Detect which cell encompasses the target text, then output its (x, y) center coordinate. 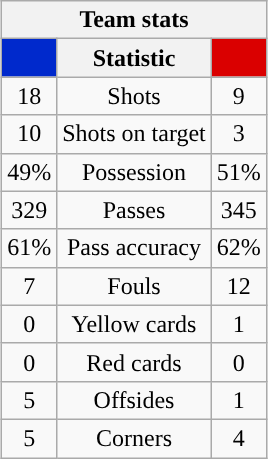
7 (30, 286)
3 (238, 134)
Shots (134, 96)
49% (30, 172)
Corners (134, 438)
10 (30, 134)
4 (238, 438)
345 (238, 210)
51% (238, 172)
9 (238, 96)
Possession (134, 172)
18 (30, 96)
12 (238, 286)
Pass accuracy (134, 248)
Passes (134, 210)
Yellow cards (134, 324)
329 (30, 210)
62% (238, 248)
Red cards (134, 362)
Fouls (134, 286)
Statistic (134, 58)
Offsides (134, 400)
Shots on target (134, 134)
61% (30, 248)
Team stats (134, 20)
